Detect which cell encompasses the target text, then output its (x, y) center coordinate. 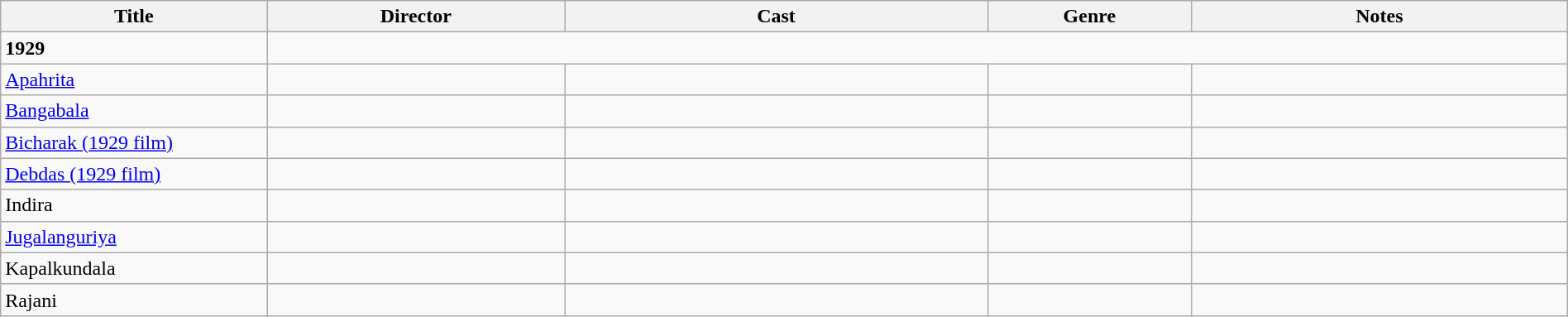
Director (416, 17)
Cast (777, 17)
Indira (134, 205)
Apahrita (134, 79)
Bangabala (134, 111)
Kapalkundala (134, 268)
Rajani (134, 300)
Title (134, 17)
1929 (134, 48)
Genre (1089, 17)
Jugalanguriya (134, 237)
Debdas (1929 film) (134, 174)
Bicharak (1929 film) (134, 142)
Notes (1379, 17)
